Determine the (x, y) coordinate at the center of the cell enclosing the given text.  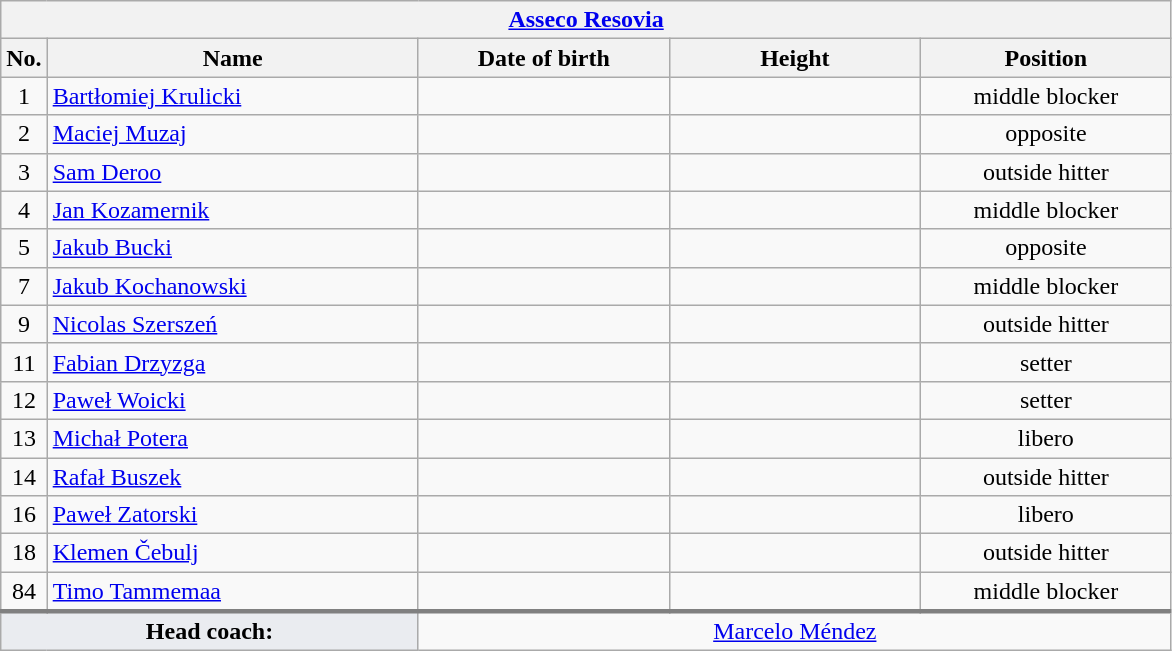
5 (24, 248)
Bartłomiej Krulicki (232, 96)
Jakub Bucki (232, 248)
84 (24, 592)
Klemen Čebulj (232, 553)
16 (24, 515)
9 (24, 324)
11 (24, 362)
Paweł Zatorski (232, 515)
Jakub Kochanowski (232, 286)
14 (24, 477)
3 (24, 172)
Sam Deroo (232, 172)
Timo Tammemaa (232, 592)
12 (24, 400)
1 (24, 96)
7 (24, 286)
No. (24, 58)
Position (1046, 58)
Date of birth (544, 58)
2 (24, 134)
Marcelo Méndez (794, 631)
Maciej Muzaj (232, 134)
13 (24, 438)
4 (24, 210)
Nicolas Szerszeń (232, 324)
Rafał Buszek (232, 477)
Michał Potera (232, 438)
Paweł Woicki (232, 400)
Fabian Drzyzga (232, 362)
18 (24, 553)
Head coach: (210, 631)
Height (794, 58)
Asseco Resovia (586, 20)
Jan Kozamernik (232, 210)
Name (232, 58)
